Determine the (x, y) coordinate at the center of the cell enclosing the given text.  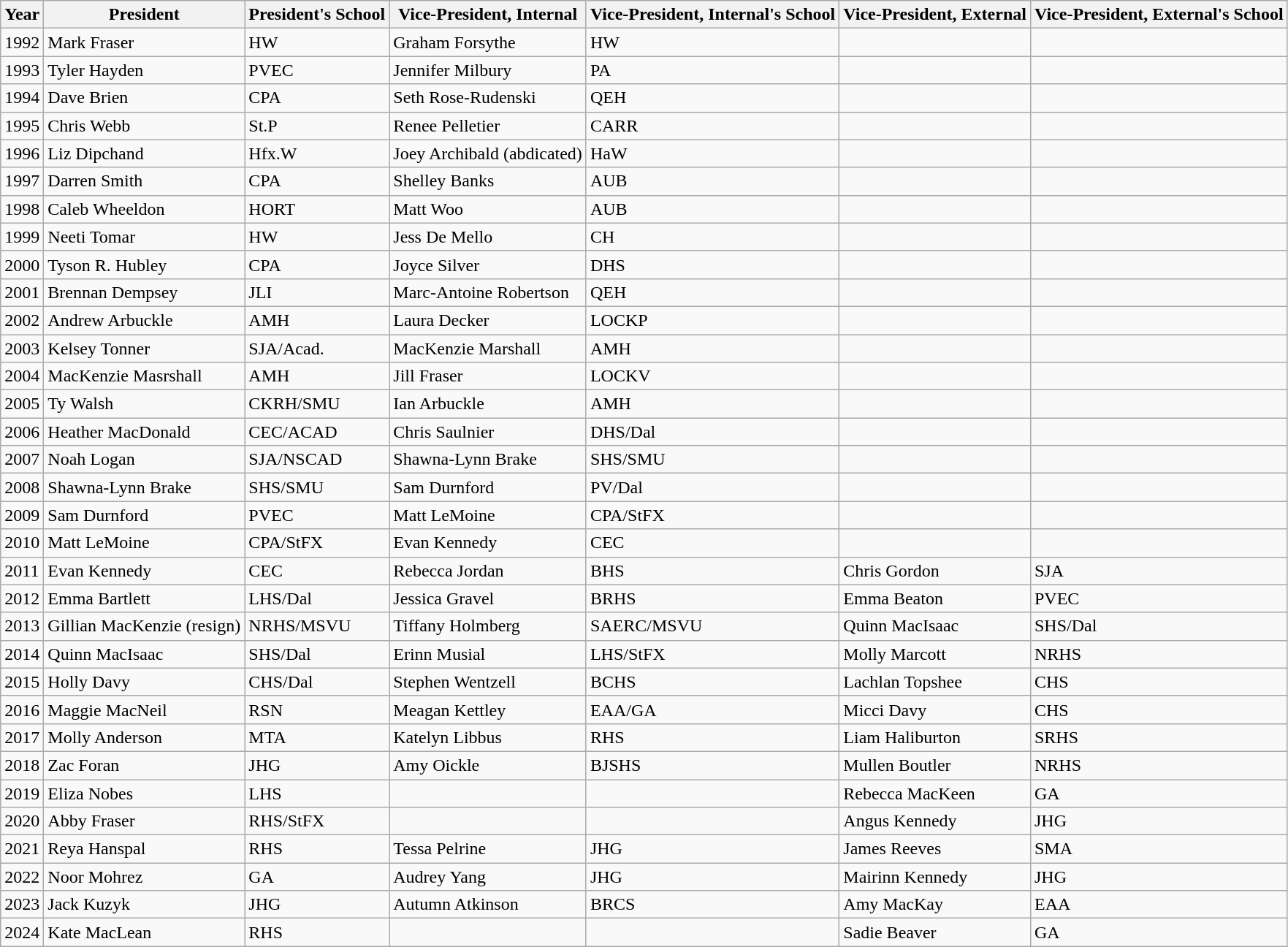
1998 (22, 209)
Kelsey Tonner (145, 349)
Heather MacDonald (145, 432)
SJA/Acad. (317, 349)
2011 (22, 571)
HORT (317, 209)
2008 (22, 487)
2014 (22, 654)
Molly Anderson (145, 737)
Amy MacKay (935, 905)
2019 (22, 793)
Emma Bartlett (145, 598)
Year (22, 15)
Laura Decker (488, 320)
LHS/Dal (317, 598)
CARR (712, 126)
2018 (22, 765)
Jessica Gravel (488, 598)
LOCKV (712, 376)
NRHS/MSVU (317, 626)
Mark Fraser (145, 42)
Darren Smith (145, 181)
Holly Davy (145, 682)
2002 (22, 320)
Tessa Pelrine (488, 849)
MacKenzie Marshall (488, 349)
CHS/Dal (317, 682)
SJA/NSCAD (317, 460)
Marc-Antoine Robertson (488, 292)
PV/Dal (712, 487)
Katelyn Libbus (488, 737)
SRHS (1159, 737)
CH (712, 237)
Eliza Nobes (145, 793)
2016 (22, 710)
BRHS (712, 598)
1995 (22, 126)
HaW (712, 153)
LHS (317, 793)
2017 (22, 737)
CEC/ACAD (317, 432)
CKRH/SMU (317, 404)
SJA (1159, 571)
BRCS (712, 905)
Chris Webb (145, 126)
Caleb Wheeldon (145, 209)
Neeti Tomar (145, 237)
Abby Fraser (145, 821)
St.P (317, 126)
DHS (712, 265)
RHS/StFX (317, 821)
Jennifer Milbury (488, 70)
BCHS (712, 682)
2006 (22, 432)
1997 (22, 181)
Vice-President, External's School (1159, 15)
2010 (22, 543)
MacKenzie Masrshall (145, 376)
Seth Rose-Rudenski (488, 98)
Emma Beaton (935, 598)
Chris Gordon (935, 571)
2020 (22, 821)
Ian Arbuckle (488, 404)
Gillian MacKenzie (resign) (145, 626)
Liz Dipchand (145, 153)
Ty Walsh (145, 404)
Maggie MacNeil (145, 710)
Rebecca MacKeen (935, 793)
Jill Fraser (488, 376)
JLI (317, 292)
Meagan Kettley (488, 710)
Jess De Mello (488, 237)
Sadie Beaver (935, 932)
Renee Pelletier (488, 126)
SMA (1159, 849)
1996 (22, 153)
Tyson R. Hubley (145, 265)
Lachlan Topshee (935, 682)
2012 (22, 598)
Graham Forsythe (488, 42)
Vice-President, External (935, 15)
PA (712, 70)
Joyce Silver (488, 265)
Joey Archibald (abdicated) (488, 153)
President (145, 15)
BJSHS (712, 765)
2001 (22, 292)
Kate MacLean (145, 932)
2003 (22, 349)
RSN (317, 710)
Mairinn Kennedy (935, 877)
1993 (22, 70)
2024 (22, 932)
1992 (22, 42)
Dave Brien (145, 98)
2015 (22, 682)
Matt Woo (488, 209)
Molly Marcott (935, 654)
Shelley Banks (488, 181)
Brennan Dempsey (145, 292)
Erinn Musial (488, 654)
EAA/GA (712, 710)
SAERC/MSVU (712, 626)
2009 (22, 515)
Noah Logan (145, 460)
Amy Oickle (488, 765)
2005 (22, 404)
Jack Kuzyk (145, 905)
Micci Davy (935, 710)
Mullen Boutler (935, 765)
MTA (317, 737)
Audrey Yang (488, 877)
2000 (22, 265)
Tiffany Holmberg (488, 626)
LOCKP (712, 320)
Angus Kennedy (935, 821)
2007 (22, 460)
2022 (22, 877)
Reya Hanspal (145, 849)
President's School (317, 15)
Rebecca Jordan (488, 571)
DHS/Dal (712, 432)
James Reeves (935, 849)
Stephen Wentzell (488, 682)
1994 (22, 98)
1999 (22, 237)
Hfx.W (317, 153)
Liam Haliburton (935, 737)
2013 (22, 626)
2023 (22, 905)
2004 (22, 376)
Chris Saulnier (488, 432)
Tyler Hayden (145, 70)
BHS (712, 571)
LHS/StFX (712, 654)
Andrew Arbuckle (145, 320)
Noor Mohrez (145, 877)
Zac Foran (145, 765)
2021 (22, 849)
Vice-President, Internal's School (712, 15)
EAA (1159, 905)
Vice-President, Internal (488, 15)
Autumn Atkinson (488, 905)
